Find where the given text appears and provide that cell's center as [X, Y] coordinate. 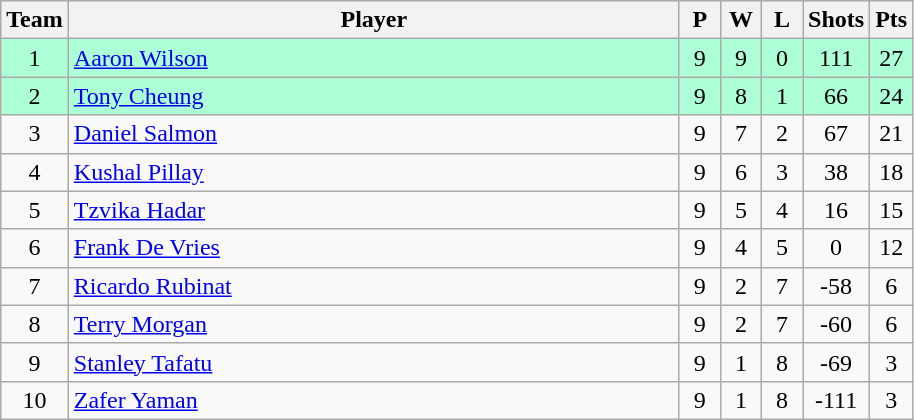
12 [892, 248]
38 [836, 172]
Shots [836, 20]
67 [836, 134]
Team [35, 20]
24 [892, 96]
Player [374, 20]
Tony Cheung [374, 96]
W [740, 20]
Frank De Vries [374, 248]
10 [35, 400]
Terry Morgan [374, 324]
Tzvika Hadar [374, 210]
Aaron Wilson [374, 58]
Ricardo Rubinat [374, 286]
15 [892, 210]
Kushal Pillay [374, 172]
-69 [836, 362]
Daniel Salmon [374, 134]
111 [836, 58]
16 [836, 210]
18 [892, 172]
-111 [836, 400]
27 [892, 58]
Stanley Tafatu [374, 362]
21 [892, 134]
Zafer Yaman [374, 400]
-58 [836, 286]
66 [836, 96]
L [782, 20]
P [700, 20]
Pts [892, 20]
-60 [836, 324]
